Output the (X, Y) coordinate of the center of the cell containing the given text.  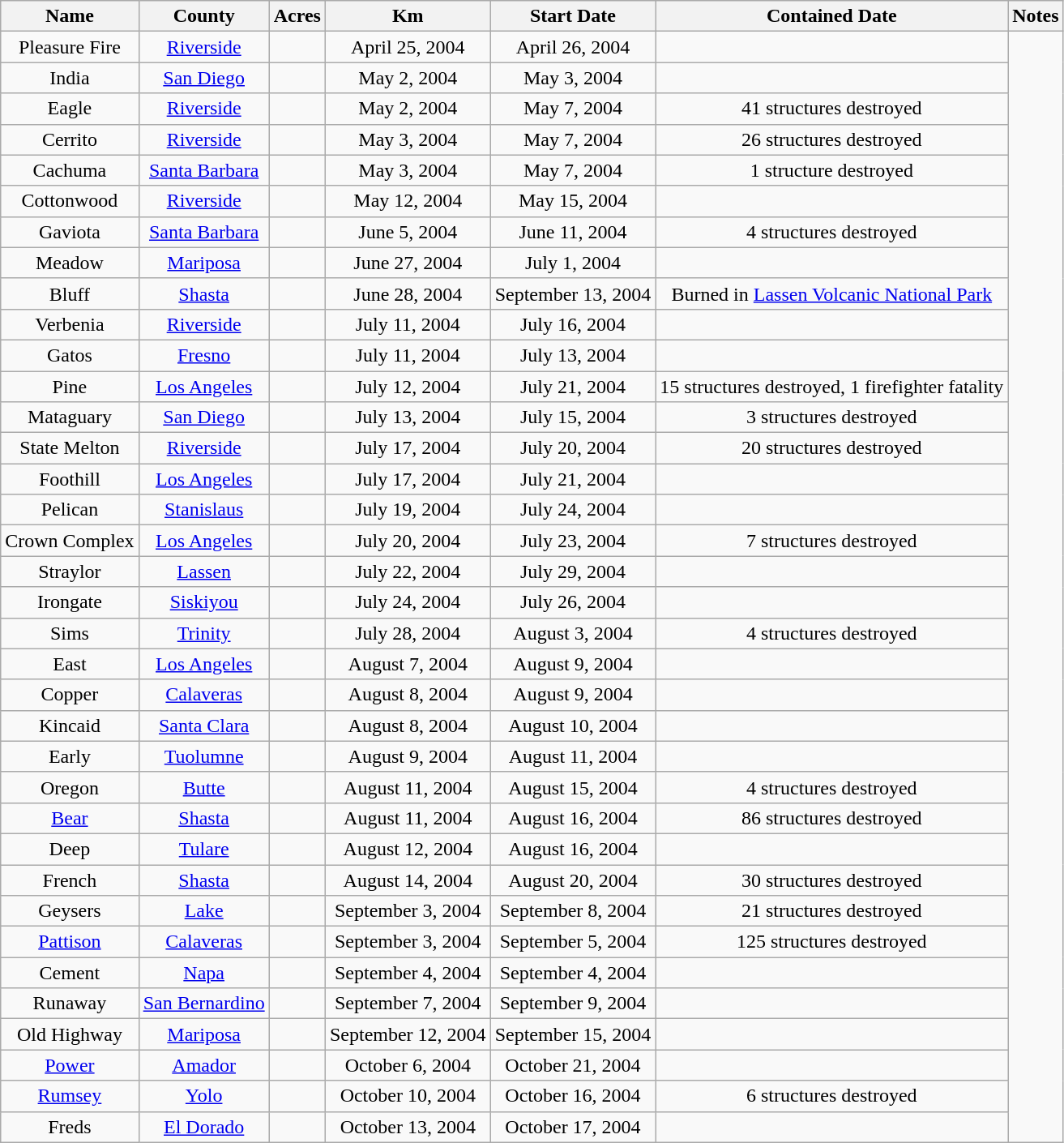
August 12, 2004 (408, 849)
86 structures destroyed (831, 818)
Foothill (70, 479)
September 7, 2004 (408, 1004)
Contained Date (831, 16)
Start Date (573, 16)
Bear (70, 818)
August 14, 2004 (408, 880)
Amador (204, 1065)
Pattison (70, 942)
Km (408, 16)
September 12, 2004 (408, 1034)
Yolo (204, 1096)
State Melton (70, 448)
Lake (204, 911)
Verbenia (70, 324)
July 23, 2004 (573, 541)
Eagle (70, 109)
125 structures destroyed (831, 942)
October 21, 2004 (573, 1065)
October 10, 2004 (408, 1096)
Oregon (70, 787)
July 19, 2004 (408, 510)
Cerrito (70, 139)
June 5, 2004 (408, 232)
May 12, 2004 (408, 201)
30 structures destroyed (831, 880)
Cement (70, 973)
Old Highway (70, 1034)
August 7, 2004 (408, 664)
6 structures destroyed (831, 1096)
Early (70, 756)
Runaway (70, 1004)
August 20, 2004 (573, 880)
Tulare (204, 849)
September 5, 2004 (573, 942)
Stanislaus (204, 510)
Gatos (70, 355)
August 3, 2004 (573, 633)
County (204, 16)
Siskiyou (204, 602)
June 27, 2004 (408, 263)
October 6, 2004 (408, 1065)
August 15, 2004 (573, 787)
July 12, 2004 (408, 387)
April 25, 2004 (408, 47)
East (70, 664)
Burned in Lassen Volcanic National Park (831, 293)
Lassen (204, 571)
July 22, 2004 (408, 571)
3 structures destroyed (831, 417)
August 10, 2004 (573, 726)
September 13, 2004 (573, 293)
Sims (70, 633)
Irongate (70, 602)
October 13, 2004 (408, 1127)
Tuolumne (204, 756)
Pleasure Fire (70, 47)
July 15, 2004 (573, 417)
Copper (70, 695)
Crown Complex (70, 541)
15 structures destroyed, 1 firefighter fatality (831, 387)
October 17, 2004 (573, 1127)
1 structure destroyed (831, 170)
September 15, 2004 (573, 1034)
French (70, 880)
Napa (204, 973)
Power (70, 1065)
Cachuma (70, 170)
Deep (70, 849)
Gaviota (70, 232)
El Dorado (204, 1127)
July 16, 2004 (573, 324)
July 29, 2004 (573, 571)
July 26, 2004 (573, 602)
Kincaid (70, 726)
June 11, 2004 (573, 232)
Butte (204, 787)
May 15, 2004 (573, 201)
41 structures destroyed (831, 109)
April 26, 2004 (573, 47)
Straylor (70, 571)
Meadow (70, 263)
Fresno (204, 355)
Notes (1036, 16)
July 28, 2004 (408, 633)
September 8, 2004 (573, 911)
Rumsey (70, 1096)
Name (70, 16)
India (70, 78)
7 structures destroyed (831, 541)
Trinity (204, 633)
Pine (70, 387)
26 structures destroyed (831, 139)
21 structures destroyed (831, 911)
July 1, 2004 (573, 263)
Santa Clara (204, 726)
Acres (297, 16)
Cottonwood (70, 201)
October 16, 2004 (573, 1096)
Geysers (70, 911)
June 28, 2004 (408, 293)
20 structures destroyed (831, 448)
Freds (70, 1127)
September 9, 2004 (573, 1004)
Pelican (70, 510)
Mataguary (70, 417)
Bluff (70, 293)
San Bernardino (204, 1004)
